For the text-containing cell, return its midpoint in (x, y) coordinate format. 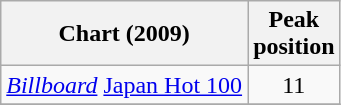
Peakposition (294, 34)
Billboard Japan Hot 100 (124, 85)
11 (294, 85)
Chart (2009) (124, 34)
